Find where the given text appears and provide that cell's center as (x, y) coordinate. 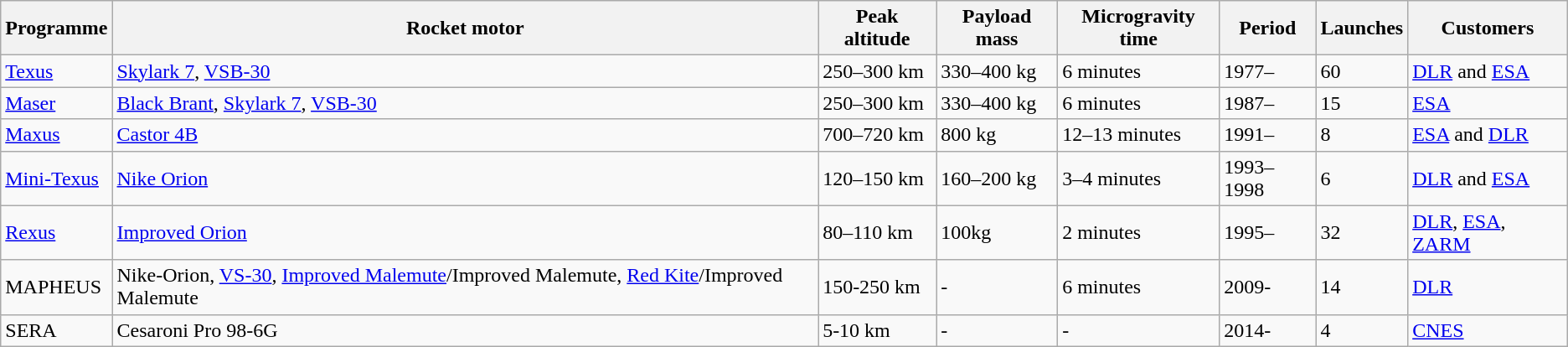
Skylark 7, VSB-30 (466, 71)
Nike-Orion, VS-30, Improved Malemute/Improved Malemute, Red Kite/Improved Malemute (466, 287)
8 (1362, 135)
6 (1362, 178)
Period (1268, 28)
Mini-Texus (57, 178)
Peak altitude (878, 28)
Rexus (57, 233)
120–150 km (878, 178)
2009- (1268, 287)
Launches (1362, 28)
80–110 km (878, 233)
1977– (1268, 71)
Payload mass (997, 28)
DLR (1488, 287)
100kg (997, 233)
1987– (1268, 103)
Improved Orion (466, 233)
150-250 km (878, 287)
3–4 minutes (1139, 178)
12–13 minutes (1139, 135)
SERA (57, 330)
ESA and DLR (1488, 135)
Nike Orion (466, 178)
14 (1362, 287)
Maser (57, 103)
4 (1362, 330)
1993–1998 (1268, 178)
32 (1362, 233)
Black Brant, Skylark 7, VSB-30 (466, 103)
60 (1362, 71)
2 minutes (1139, 233)
800 kg (997, 135)
ESA (1488, 103)
Microgravity time (1139, 28)
15 (1362, 103)
1991– (1268, 135)
Castor 4B (466, 135)
Programme (57, 28)
160–200 kg (997, 178)
Texus (57, 71)
DLR, ESA, ZARM (1488, 233)
Maxus (57, 135)
700–720 km (878, 135)
Rocket motor (466, 28)
5-10 km (878, 330)
1995– (1268, 233)
MAPHEUS (57, 287)
CNES (1488, 330)
2014- (1268, 330)
Customers (1488, 28)
Cesaroni Pro 98-6G (466, 330)
